Find where the given text appears and provide that cell's center as (x, y) coordinate. 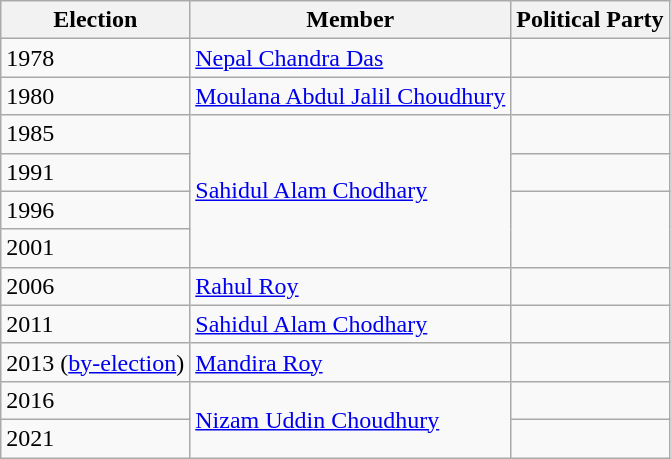
2011 (96, 324)
2016 (96, 400)
2001 (96, 248)
1978 (96, 58)
Mandira Roy (350, 362)
Member (350, 20)
1980 (96, 96)
Nizam Uddin Choudhury (350, 419)
2013 (by-election) (96, 362)
1985 (96, 134)
1996 (96, 210)
2021 (96, 438)
Rahul Roy (350, 286)
2006 (96, 286)
Moulana Abdul Jalil Choudhury (350, 96)
Political Party (590, 20)
Election (96, 20)
Nepal Chandra Das (350, 58)
1991 (96, 172)
